Detect which cell encompasses the target text, then output its [x, y] center coordinate. 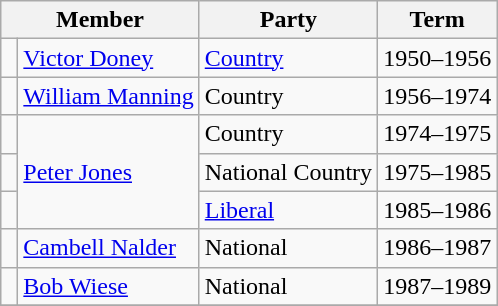
1950–1956 [438, 58]
1974–1975 [438, 134]
Peter Jones [108, 172]
1987–1989 [438, 286]
1956–1974 [438, 96]
Cambell Nalder [108, 248]
1986–1987 [438, 248]
1975–1985 [438, 172]
Party [288, 20]
Term [438, 20]
Bob Wiese [108, 286]
1985–1986 [438, 210]
William Manning [108, 96]
National Country [288, 172]
Member [100, 20]
Victor Doney [108, 58]
Liberal [288, 210]
